Return [x, y] of the center of cell containing provided text 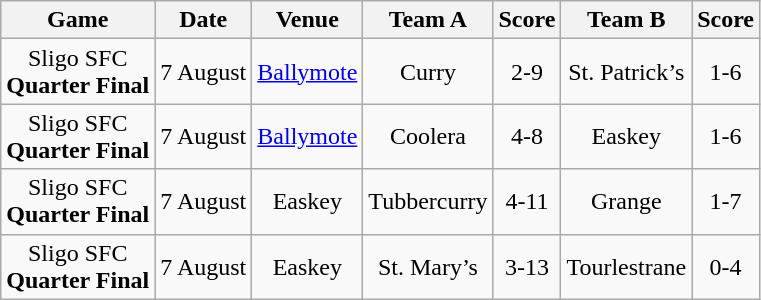
Curry [428, 72]
Team A [428, 20]
Team B [626, 20]
Grange [626, 202]
3-13 [527, 266]
4-8 [527, 136]
1-7 [726, 202]
0-4 [726, 266]
Tubbercurry [428, 202]
Tourlestrane [626, 266]
Game [78, 20]
Date [204, 20]
St. Mary’s [428, 266]
St. Patrick’s [626, 72]
4-11 [527, 202]
Venue [308, 20]
2-9 [527, 72]
Coolera [428, 136]
